Output the [x, y] coordinate of the center of the cell containing the given text.  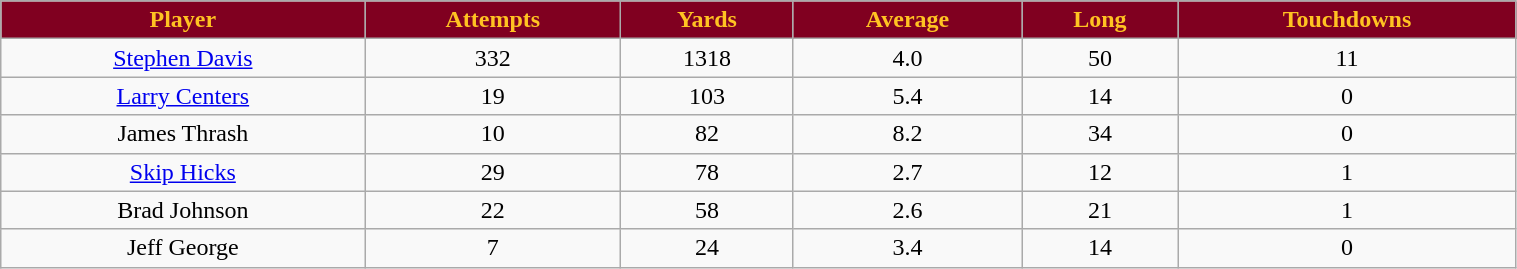
2.6 [908, 210]
Brad Johnson [183, 210]
24 [707, 248]
Touchdowns [1347, 20]
22 [493, 210]
12 [1100, 172]
Stephen Davis [183, 58]
2.7 [908, 172]
4.0 [908, 58]
8.2 [908, 134]
103 [707, 96]
Jeff George [183, 248]
Average [908, 20]
Larry Centers [183, 96]
21 [1100, 210]
78 [707, 172]
10 [493, 134]
3.4 [908, 248]
Player [183, 20]
29 [493, 172]
58 [707, 210]
James Thrash [183, 134]
Skip Hicks [183, 172]
332 [493, 58]
5.4 [908, 96]
11 [1347, 58]
Long [1100, 20]
34 [1100, 134]
Attempts [493, 20]
1318 [707, 58]
Yards [707, 20]
50 [1100, 58]
7 [493, 248]
19 [493, 96]
82 [707, 134]
